Return (X, Y) of the center of cell containing provided text 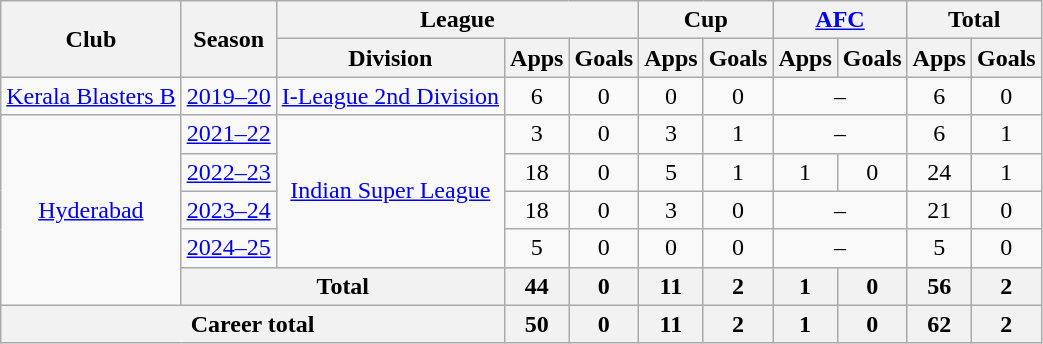
AFC (840, 20)
2024–25 (228, 248)
2019–20 (228, 96)
Career total (253, 324)
2022–23 (228, 172)
Club (91, 39)
League (458, 20)
44 (537, 286)
Cup (706, 20)
Division (390, 58)
I-League 2nd Division (390, 96)
Hyderabad (91, 210)
24 (939, 172)
50 (537, 324)
Kerala Blasters B (91, 96)
2023–24 (228, 210)
56 (939, 286)
Indian Super League (390, 191)
21 (939, 210)
2021–22 (228, 134)
62 (939, 324)
Season (228, 39)
